Extract the [X, Y] coordinate from the center of the cell holding the provided text.  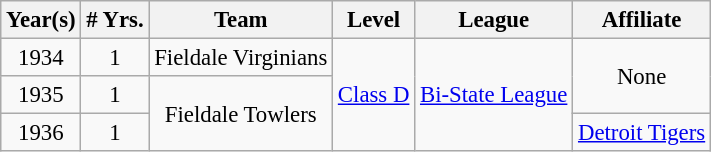
Level [374, 20]
Team [241, 20]
Bi-State League [494, 96]
Year(s) [41, 20]
Fieldale Virginians [241, 58]
# Yrs. [115, 20]
Detroit Tigers [642, 133]
1934 [41, 58]
Fieldale Towlers [241, 114]
1935 [41, 95]
1936 [41, 133]
League [494, 20]
Class D [374, 96]
Affiliate [642, 20]
None [642, 76]
